Locate the cell with the specified text and output its [x, y] center coordinate. 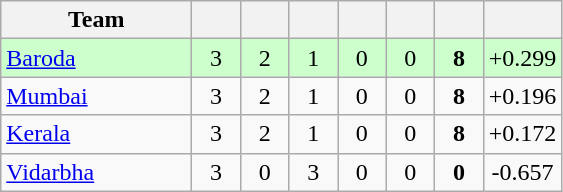
Baroda [96, 58]
+0.299 [522, 58]
Vidarbha [96, 172]
Team [96, 20]
Kerala [96, 134]
-0.657 [522, 172]
Mumbai [96, 96]
+0.196 [522, 96]
+0.172 [522, 134]
